Identify which cell holds the provided text, then report its [X, Y] central coordinate. 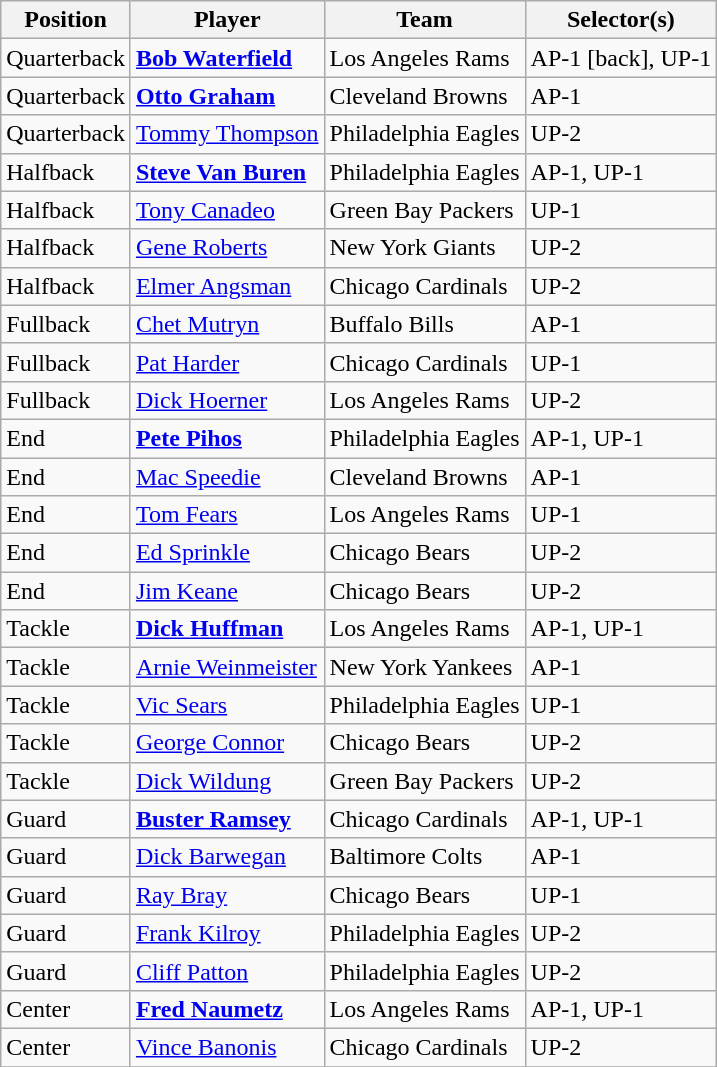
Bob Waterfield [227, 58]
Tom Fears [227, 515]
New York Giants [424, 248]
Tony Canadeo [227, 210]
Vince Banonis [227, 1047]
Gene Roberts [227, 248]
Vic Sears [227, 705]
Cliff Patton [227, 971]
Buffalo Bills [424, 324]
Tommy Thompson [227, 134]
George Connor [227, 743]
Selector(s) [621, 20]
Otto Graham [227, 96]
New York Yankees [424, 667]
Ray Bray [227, 895]
AP-1 [back], UP-1 [621, 58]
Dick Huffman [227, 629]
Dick Barwegan [227, 857]
Pat Harder [227, 362]
Baltimore Colts [424, 857]
Fred Naumetz [227, 1009]
Pete Pihos [227, 438]
Ed Sprinkle [227, 553]
Buster Ramsey [227, 819]
Player [227, 20]
Steve Van Buren [227, 172]
Frank Kilroy [227, 933]
Dick Wildung [227, 781]
Elmer Angsman [227, 286]
Chet Mutryn [227, 324]
Jim Keane [227, 591]
Dick Hoerner [227, 400]
Mac Speedie [227, 477]
Position [66, 20]
Team [424, 20]
Arnie Weinmeister [227, 667]
